Determine the (x, y) coordinate at the center of the cell enclosing the given text.  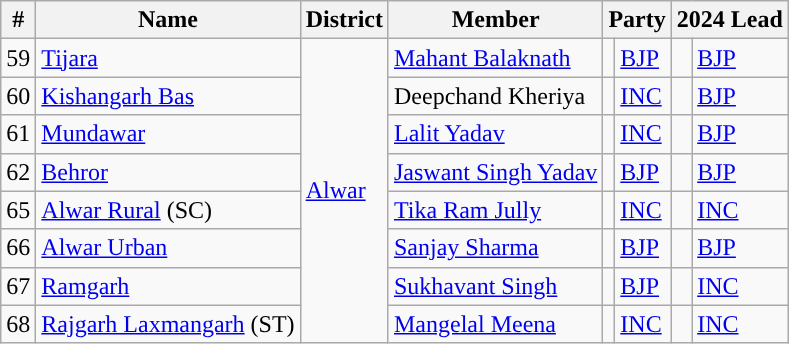
Mangelal Meena (495, 324)
Sukhavant Singh (495, 286)
Alwar Rural (SC) (168, 210)
Rajgarh Laxmangarh (ST) (168, 324)
Alwar (344, 191)
60 (18, 96)
59 (18, 58)
Alwar Urban (168, 248)
67 (18, 286)
2024 Lead (730, 20)
Kishangarh Bas (168, 96)
Ramgarh (168, 286)
Mahant Balaknath (495, 58)
Member (495, 20)
61 (18, 134)
68 (18, 324)
Behror (168, 172)
66 (18, 248)
Name (168, 20)
Jaswant Singh Yadav (495, 172)
Mundawar (168, 134)
Party (637, 20)
# (18, 20)
Sanjay Sharma (495, 248)
62 (18, 172)
Tika Ram Jully (495, 210)
Tijara (168, 58)
65 (18, 210)
Deepchand Kheriya (495, 96)
Lalit Yadav (495, 134)
District (344, 20)
